Return the (x, y) coordinate for the center point of the cell that contains the specified text.  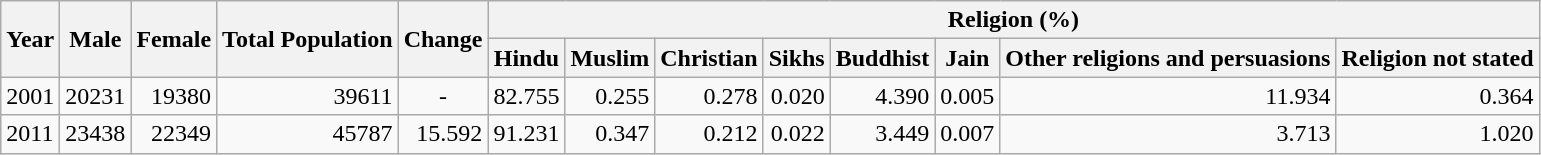
91.231 (526, 134)
Jain (968, 58)
0.020 (796, 96)
Muslim (610, 58)
Other religions and persuasions (1168, 58)
0.278 (709, 96)
0.255 (610, 96)
2011 (30, 134)
3.713 (1168, 134)
0.347 (610, 134)
45787 (308, 134)
19380 (174, 96)
22349 (174, 134)
Female (174, 39)
0.212 (709, 134)
- (443, 96)
39611 (308, 96)
Religion (%) (1014, 20)
3.449 (882, 134)
0.007 (968, 134)
Sikhs (796, 58)
20231 (96, 96)
15.592 (443, 134)
0.364 (1438, 96)
Christian (709, 58)
Male (96, 39)
0.005 (968, 96)
Buddhist (882, 58)
23438 (96, 134)
2001 (30, 96)
0.022 (796, 134)
Total Population (308, 39)
Year (30, 39)
11.934 (1168, 96)
1.020 (1438, 134)
Hindu (526, 58)
Change (443, 39)
4.390 (882, 96)
82.755 (526, 96)
Religion not stated (1438, 58)
